Scan for the cell matching the given text and deliver its (X, Y) coordinate at center. 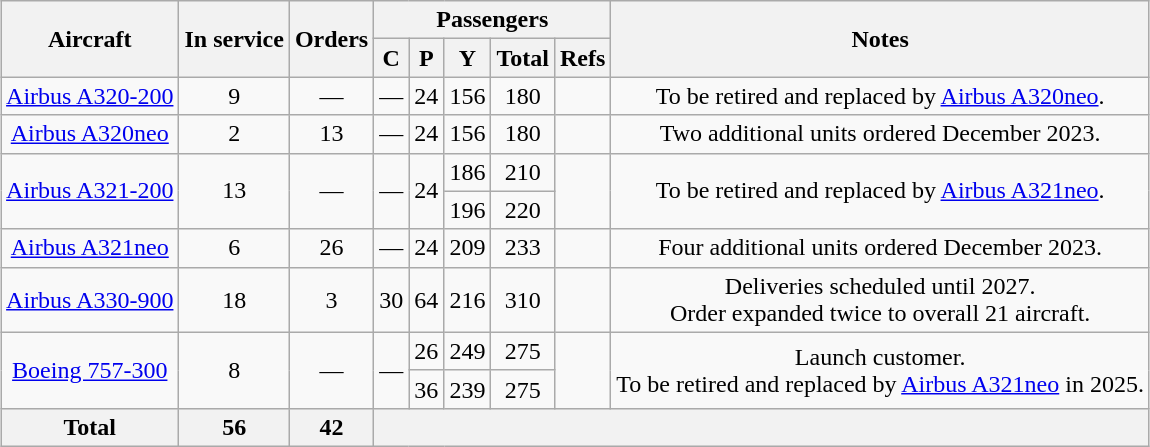
8 (234, 370)
2 (234, 134)
Y (468, 58)
Four additional units ordered December 2023. (880, 248)
Notes (880, 39)
Airbus A321neo (90, 248)
196 (468, 210)
Orders (331, 39)
18 (234, 300)
C (392, 58)
P (426, 58)
3 (331, 300)
42 (331, 427)
186 (468, 172)
To be retired and replaced by Airbus A321neo. (880, 191)
64 (426, 300)
30 (392, 300)
209 (468, 248)
Two additional units ordered December 2023. (880, 134)
Passengers (492, 20)
220 (523, 210)
Airbus A330-900 (90, 300)
210 (523, 172)
6 (234, 248)
56 (234, 427)
Airbus A321-200 (90, 191)
Deliveries scheduled until 2027.Order expanded twice to overall 21 aircraft. (880, 300)
36 (426, 389)
216 (468, 300)
Refs (582, 58)
Airbus A320-200 (90, 96)
249 (468, 351)
310 (523, 300)
To be retired and replaced by Airbus A320neo. (880, 96)
In service (234, 39)
Boeing 757-300 (90, 370)
Launch customer.To be retired and replaced by Airbus A321neo in 2025. (880, 370)
Aircraft (90, 39)
239 (468, 389)
233 (523, 248)
Airbus A320neo (90, 134)
9 (234, 96)
